Scan for the cell matching the given text and deliver its (X, Y) coordinate at center. 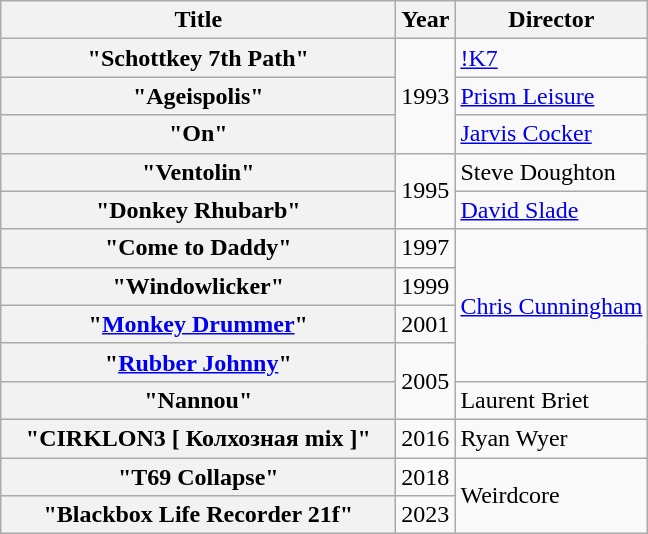
2001 (426, 324)
"Windowlicker" (198, 286)
"Donkey Rhubarb" (198, 210)
"Nannou" (198, 400)
"Monkey Drummer" (198, 324)
2005 (426, 381)
Prism Leisure (552, 96)
"On" (198, 134)
1995 (426, 191)
Weirdcore (552, 496)
Title (198, 20)
1997 (426, 248)
"Ageispolis" (198, 96)
2018 (426, 477)
David Slade (552, 210)
"Come to Daddy" (198, 248)
Ryan Wyer (552, 438)
Chris Cunningham (552, 305)
"Ventolin" (198, 172)
2016 (426, 438)
Year (426, 20)
Laurent Briet (552, 400)
1993 (426, 96)
Director (552, 20)
1999 (426, 286)
Jarvis Cocker (552, 134)
"CIRKLON3 [ Колхозная mix ]" (198, 438)
"Schottkey 7th Path" (198, 58)
Steve Doughton (552, 172)
2023 (426, 515)
!K7 (552, 58)
"T69 Collapse" (198, 477)
"Blackbox Life Recorder 21f" (198, 515)
"Rubber Johnny" (198, 362)
